Pinpoint the cell where the given text exists, returning its [X, Y] midpoint coordinate. 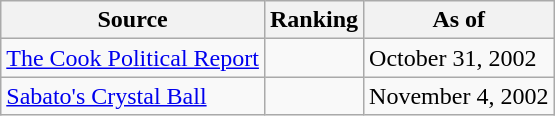
Source [133, 20]
Sabato's Crystal Ball [133, 96]
As of [459, 20]
October 31, 2002 [459, 58]
The Cook Political Report [133, 58]
November 4, 2002 [459, 96]
Ranking [314, 20]
